Identify which cell holds the provided text, then report its (X, Y) central coordinate. 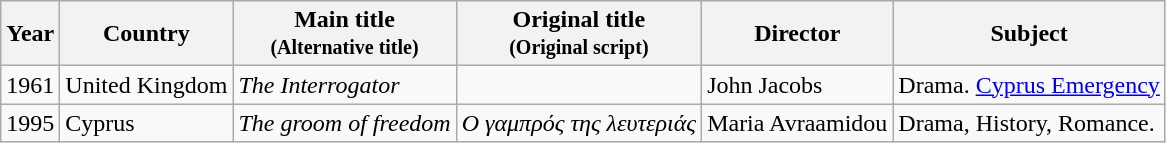
Main title(Alternative title) (344, 34)
Director (798, 34)
Original title(Original script) (578, 34)
United Kingdom (146, 85)
Drama. Cyprus Emergency (1030, 85)
Year (30, 34)
Cyprus (146, 123)
The groom of freedom (344, 123)
Maria Avraamidou (798, 123)
Ο γαμπρός της λευτεριάς (578, 123)
Drama, History, Romance. (1030, 123)
1961 (30, 85)
John Jacobs (798, 85)
1995 (30, 123)
Country (146, 34)
The Interrogator (344, 85)
Subject (1030, 34)
